Return the (X, Y) coordinate for the center point of the cell that contains the specified text.  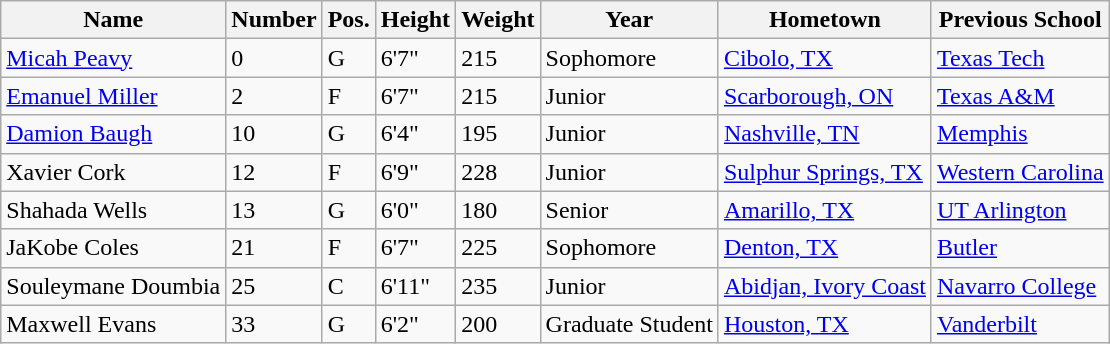
225 (498, 248)
6'0" (415, 210)
13 (274, 210)
Damion Baugh (114, 134)
Graduate Student (629, 324)
2 (274, 96)
6'4" (415, 134)
228 (498, 172)
200 (498, 324)
Number (274, 20)
10 (274, 134)
33 (274, 324)
Year (629, 20)
21 (274, 248)
Texas Tech (1020, 58)
Maxwell Evans (114, 324)
Butler (1020, 248)
6'9" (415, 172)
Micah Peavy (114, 58)
Western Carolina (1020, 172)
Cibolo, TX (824, 58)
JaKobe Coles (114, 248)
Xavier Cork (114, 172)
Senior (629, 210)
Name (114, 20)
C (348, 286)
180 (498, 210)
12 (274, 172)
Souleymane Doumbia (114, 286)
Emanuel Miller (114, 96)
25 (274, 286)
Vanderbilt (1020, 324)
Nashville, TN (824, 134)
Hometown (824, 20)
Shahada Wells (114, 210)
Navarro College (1020, 286)
Weight (498, 20)
Height (415, 20)
0 (274, 58)
Houston, TX (824, 324)
Pos. (348, 20)
Sulphur Springs, TX (824, 172)
Denton, TX (824, 248)
Texas A&M (1020, 96)
235 (498, 286)
Amarillo, TX (824, 210)
195 (498, 134)
Memphis (1020, 134)
Scarborough, ON (824, 96)
Previous School (1020, 20)
6'11" (415, 286)
Abidjan, Ivory Coast (824, 286)
6'2" (415, 324)
UT Arlington (1020, 210)
